Return [X, Y] of the center of cell containing provided text 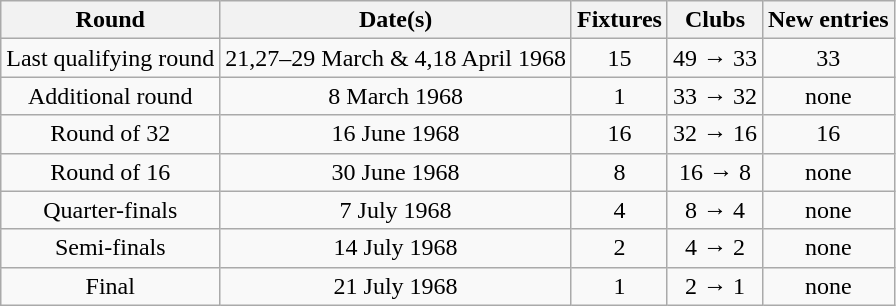
16 June 1968 [396, 134]
49 → 33 [714, 58]
Additional round [110, 96]
8 [619, 172]
21 July 1968 [396, 286]
14 July 1968 [396, 248]
Date(s) [396, 20]
32 → 16 [714, 134]
33 → 32 [714, 96]
7 July 1968 [396, 210]
2 → 1 [714, 286]
4 → 2 [714, 248]
16 → 8 [714, 172]
Semi-finals [110, 248]
New entries [828, 20]
8 → 4 [714, 210]
Fixtures [619, 20]
30 June 1968 [396, 172]
Clubs [714, 20]
Round [110, 20]
4 [619, 210]
33 [828, 58]
Quarter-finals [110, 210]
Round of 32 [110, 134]
8 March 1968 [396, 96]
Round of 16 [110, 172]
Last qualifying round [110, 58]
Final [110, 286]
2 [619, 248]
21,27–29 March & 4,18 April 1968 [396, 58]
15 [619, 58]
